Search for the cell housing the specified text and yield its (x, y) center coordinate. 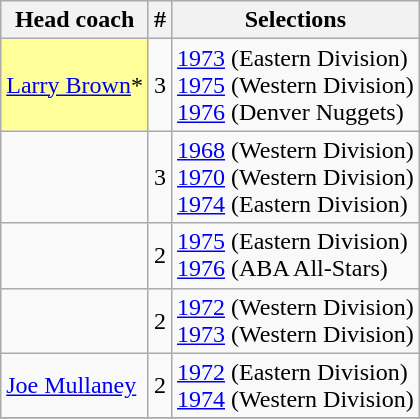
1968 (Western Division)1970 (Western Division)1974 (Eastern Division) (296, 177)
1972 (Western Division)1973 (Western Division) (296, 320)
1975 (Eastern Division)1976 (ABA All-Stars) (296, 256)
Head coach (75, 20)
Selections (296, 20)
1973 (Eastern Division)1975 (Western Division)1976 (Denver Nuggets) (296, 85)
# (160, 20)
Joe Mullaney (75, 386)
Larry Brown* (75, 85)
1972 (Eastern Division)1974 (Western Division) (296, 386)
